Determine the [X, Y] coordinate at the center of the cell enclosing the given text.  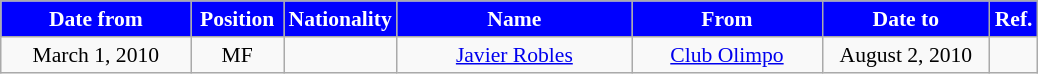
Position [238, 19]
Javier Robles [514, 55]
Ref. [1014, 19]
Date to [906, 19]
Name [514, 19]
March 1, 2010 [96, 55]
August 2, 2010 [906, 55]
Club Olimpo [727, 55]
From [727, 19]
MF [238, 55]
Nationality [340, 19]
Date from [96, 19]
